Scan for the cell matching the given text and deliver its [X, Y] coordinate at center. 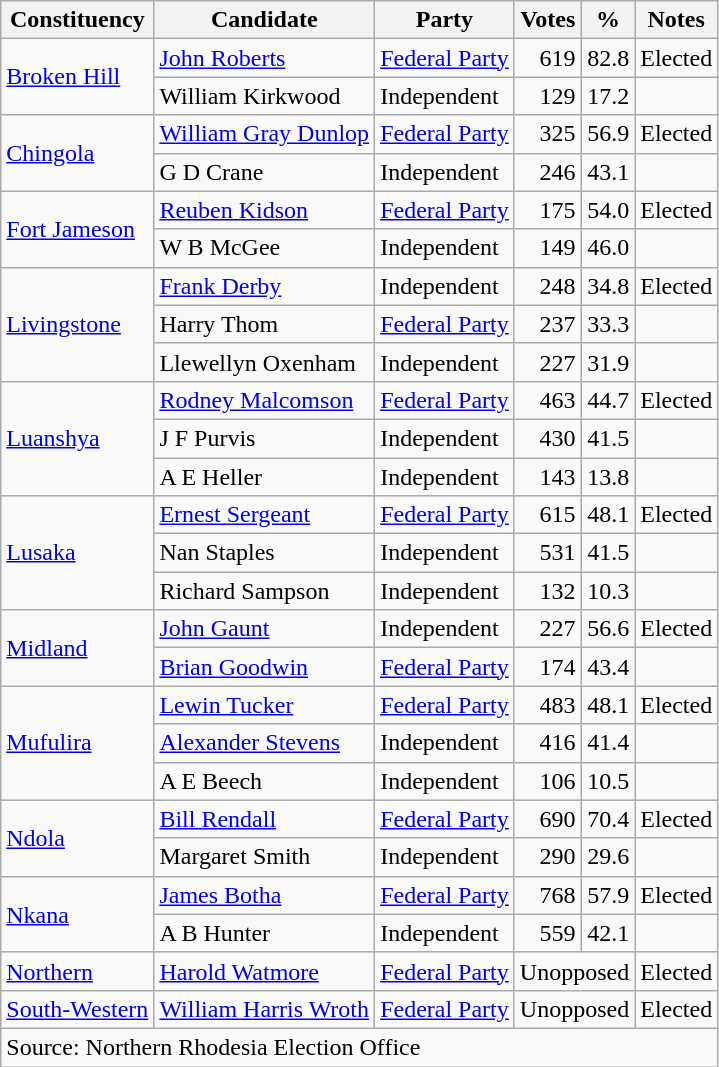
William Gray Dunlop [264, 134]
Chingola [78, 153]
10.5 [608, 781]
325 [548, 134]
34.8 [608, 286]
54.0 [608, 210]
Alexander Stevens [264, 743]
44.7 [608, 400]
J F Purvis [264, 438]
Harry Thom [264, 324]
Richard Sampson [264, 591]
237 [548, 324]
82.8 [608, 58]
143 [548, 477]
430 [548, 438]
248 [548, 286]
106 [548, 781]
31.9 [608, 362]
Fort Jameson [78, 229]
483 [548, 705]
Rodney Malcomson [264, 400]
17.2 [608, 96]
57.9 [608, 895]
Nan Staples [264, 553]
James Botha [264, 895]
463 [548, 400]
Ndola [78, 838]
South-Western [78, 1009]
% [608, 20]
Luanshya [78, 438]
Broken Hill [78, 77]
Llewellyn Oxenham [264, 362]
42.1 [608, 933]
619 [548, 58]
175 [548, 210]
A B Hunter [264, 933]
41.4 [608, 743]
129 [548, 96]
Lusaka [78, 553]
768 [548, 895]
690 [548, 819]
John Roberts [264, 58]
13.8 [608, 477]
149 [548, 248]
29.6 [608, 857]
Party [445, 20]
Nkana [78, 914]
Constituency [78, 20]
46.0 [608, 248]
Bill Rendall [264, 819]
43.1 [608, 172]
Margaret Smith [264, 857]
William Harris Wroth [264, 1009]
Livingstone [78, 324]
W B McGee [264, 248]
Mufulira [78, 743]
56.6 [608, 629]
132 [548, 591]
A E Beech [264, 781]
William Kirkwood [264, 96]
Brian Goodwin [264, 667]
246 [548, 172]
43.4 [608, 667]
174 [548, 667]
Lewin Tucker [264, 705]
531 [548, 553]
559 [548, 933]
Candidate [264, 20]
10.3 [608, 591]
56.9 [608, 134]
Votes [548, 20]
615 [548, 515]
33.3 [608, 324]
Northern [78, 971]
John Gaunt [264, 629]
Reuben Kidson [264, 210]
Frank Derby [264, 286]
G D Crane [264, 172]
70.4 [608, 819]
Midland [78, 648]
A E Heller [264, 477]
Notes [676, 20]
416 [548, 743]
290 [548, 857]
Harold Watmore [264, 971]
Ernest Sergeant [264, 515]
Source: Northern Rhodesia Election Office [360, 1047]
